Scan for the cell matching the given text and deliver its [x, y] coordinate at center. 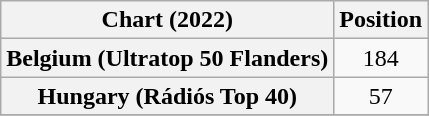
Position [381, 20]
57 [381, 96]
Hungary (Rádiós Top 40) [168, 96]
Belgium (Ultratop 50 Flanders) [168, 58]
184 [381, 58]
Chart (2022) [168, 20]
